Capture the cell that displays the provided text and extract its [x, y] central coordinate. 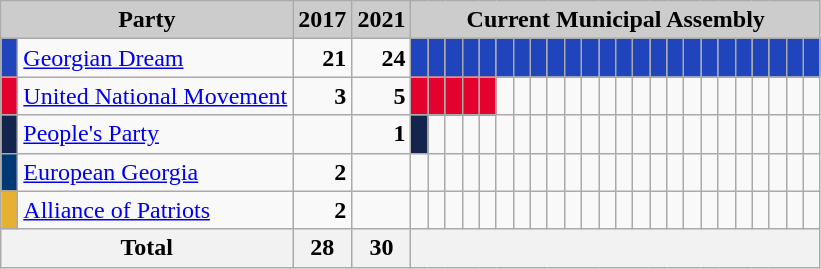
24 [382, 58]
30 [382, 248]
United National Movement [156, 96]
5 [382, 96]
28 [322, 248]
2021 [382, 20]
Party [147, 20]
3 [322, 96]
Alliance of Patriots [156, 210]
2017 [322, 20]
European Georgia [156, 172]
21 [322, 58]
Georgian Dream [156, 58]
People's Party [156, 134]
1 [382, 134]
Total [147, 248]
Current Municipal Assembly [616, 20]
